Return [X, Y] of the center of cell containing provided text 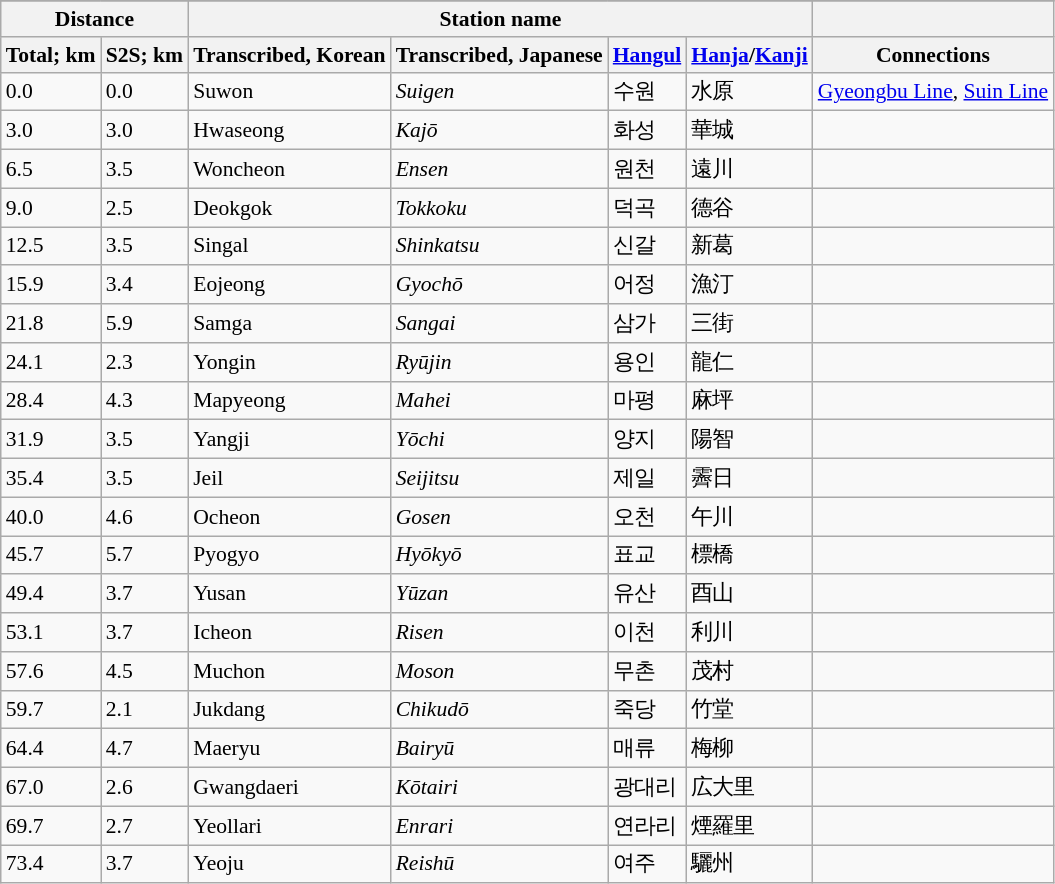
Yeoju [289, 864]
21.8 [51, 324]
Distance [94, 19]
Maeryu [289, 748]
45.7 [51, 556]
제일 [648, 478]
梅柳 [749, 748]
49.4 [51, 594]
57.6 [51, 672]
霽日 [749, 478]
Yeollari [289, 826]
원천 [648, 170]
Woncheon [289, 170]
4.3 [145, 400]
Ocheon [289, 516]
오천 [648, 516]
Kajō [500, 130]
무촌 [648, 672]
Yongin [289, 362]
Enrari [500, 826]
Gosen [500, 516]
표교 [648, 556]
Hwaseong [289, 130]
Deokgok [289, 208]
2.5 [145, 208]
Mahei [500, 400]
Eojeong [289, 286]
茂村 [749, 672]
4.5 [145, 672]
유산 [648, 594]
5.7 [145, 556]
양지 [648, 440]
Seijitsu [500, 478]
陽智 [749, 440]
煙羅里 [749, 826]
漁汀 [749, 286]
용인 [648, 362]
竹堂 [749, 710]
Hanja/Kanji [749, 55]
64.4 [51, 748]
Total; km [51, 55]
12.5 [51, 246]
Gyeongbu Line, Suin Line [933, 92]
午川 [749, 516]
4.6 [145, 516]
73.4 [51, 864]
Sangai [500, 324]
덕곡 [648, 208]
매류 [648, 748]
Chikudō [500, 710]
Samga [289, 324]
신갈 [648, 246]
연라리 [648, 826]
水原 [749, 92]
화성 [648, 130]
Jukdang [289, 710]
驪州 [749, 864]
4.7 [145, 748]
Mapyeong [289, 400]
Singal [289, 246]
Transcribed, Korean [289, 55]
新葛 [749, 246]
Yōchi [500, 440]
Ensen [500, 170]
Risen [500, 632]
5.9 [145, 324]
2.6 [145, 788]
利川 [749, 632]
이천 [648, 632]
마평 [648, 400]
Hangul [648, 55]
어정 [648, 286]
S2S; km [145, 55]
Station name [500, 19]
Moson [500, 672]
Suwon [289, 92]
죽당 [648, 710]
Gwangdaeri [289, 788]
Reishū [500, 864]
遠川 [749, 170]
24.1 [51, 362]
28.4 [51, 400]
59.7 [51, 710]
Yangji [289, 440]
31.9 [51, 440]
여주 [648, 864]
Kōtairi [500, 788]
德谷 [749, 208]
Gyochō [500, 286]
酉山 [749, 594]
Hyōkyō [500, 556]
35.4 [51, 478]
Ryūjin [500, 362]
Yusan [289, 594]
華城 [749, 130]
Jeil [289, 478]
2.7 [145, 826]
Transcribed, Japanese [500, 55]
Icheon [289, 632]
Connections [933, 55]
2.3 [145, 362]
3.4 [145, 286]
Tokkoku [500, 208]
9.0 [51, 208]
Suigen [500, 92]
Muchon [289, 672]
Shinkatsu [500, 246]
Pyogyo [289, 556]
67.0 [51, 788]
麻坪 [749, 400]
광대리 [648, 788]
Bairyū [500, 748]
広大里 [749, 788]
龍仁 [749, 362]
69.7 [51, 826]
標橋 [749, 556]
6.5 [51, 170]
40.0 [51, 516]
수원 [648, 92]
Yūzan [500, 594]
15.9 [51, 286]
53.1 [51, 632]
삼가 [648, 324]
三街 [749, 324]
2.1 [145, 710]
